Identify which cell holds the provided text, then report its [x, y] central coordinate. 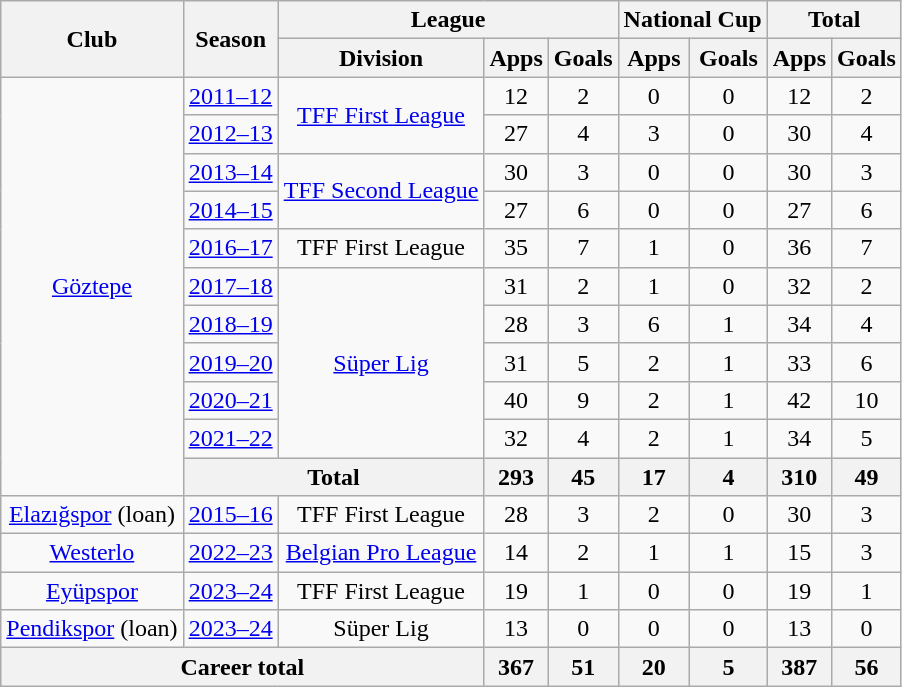
Eyüpspor [92, 591]
2016–17 [230, 248]
2015–16 [230, 515]
Season [230, 39]
2020–21 [230, 400]
2021–22 [230, 438]
45 [583, 477]
Division [381, 58]
2012–13 [230, 134]
33 [799, 362]
TFF Second League [381, 191]
36 [799, 248]
387 [799, 667]
17 [654, 477]
League [448, 20]
2018–19 [230, 324]
9 [583, 400]
Elazığspor (loan) [92, 515]
310 [799, 477]
2019–20 [230, 362]
14 [516, 553]
2017–18 [230, 286]
293 [516, 477]
2014–15 [230, 210]
20 [654, 667]
Pendikspor (loan) [92, 629]
56 [867, 667]
49 [867, 477]
Göztepe [92, 286]
2011–12 [230, 96]
Career total [242, 667]
National Cup [692, 20]
35 [516, 248]
Westerlo [92, 553]
15 [799, 553]
Belgian Pro League [381, 553]
367 [516, 667]
Club [92, 39]
2013–14 [230, 172]
51 [583, 667]
10 [867, 400]
2022–23 [230, 553]
42 [799, 400]
40 [516, 400]
